Detect which cell encompasses the target text, then output its [x, y] center coordinate. 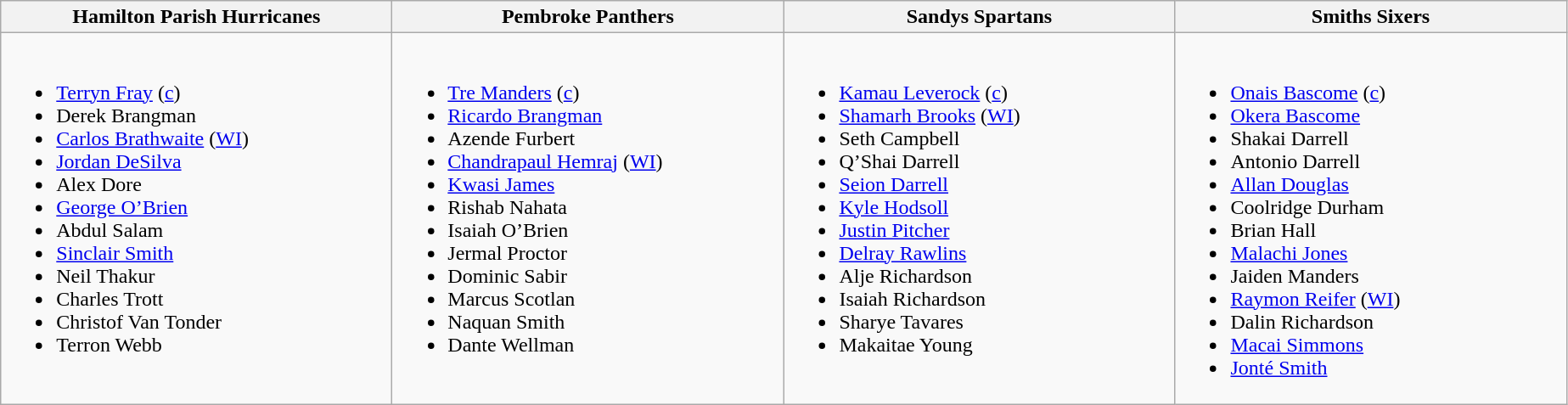
Smiths Sixers [1370, 17]
Pembroke Panthers [587, 17]
Sandys Spartans [980, 17]
Hamilton Parish Hurricanes [197, 17]
